From the cell containing the given text, extract its center point as [X, Y] coordinate. 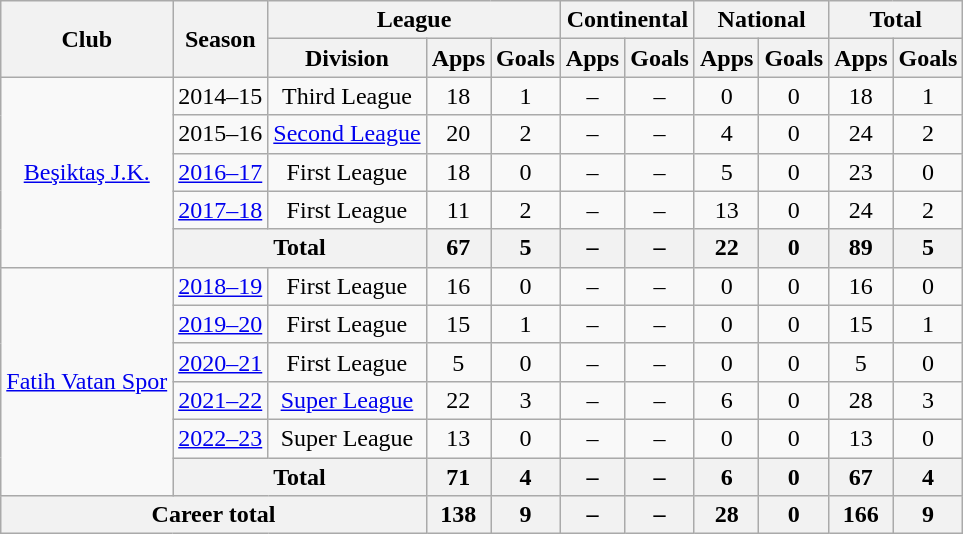
National [761, 20]
11 [458, 210]
2019–20 [220, 324]
2014–15 [220, 96]
Division [347, 58]
Beşiktaş J.K. [87, 172]
Career total [214, 515]
20 [458, 134]
2017–18 [220, 210]
89 [861, 248]
166 [861, 515]
138 [458, 515]
Season [220, 39]
23 [861, 172]
71 [458, 477]
League [414, 20]
2016–17 [220, 172]
2022–23 [220, 438]
Continental [627, 20]
2018–19 [220, 286]
Fatih Vatan Spor [87, 381]
2021–22 [220, 400]
Third League [347, 96]
2020–21 [220, 362]
Second League [347, 134]
Club [87, 39]
2015–16 [220, 134]
